Provide the (x, y) coordinate of the cell's center where the given text is located.  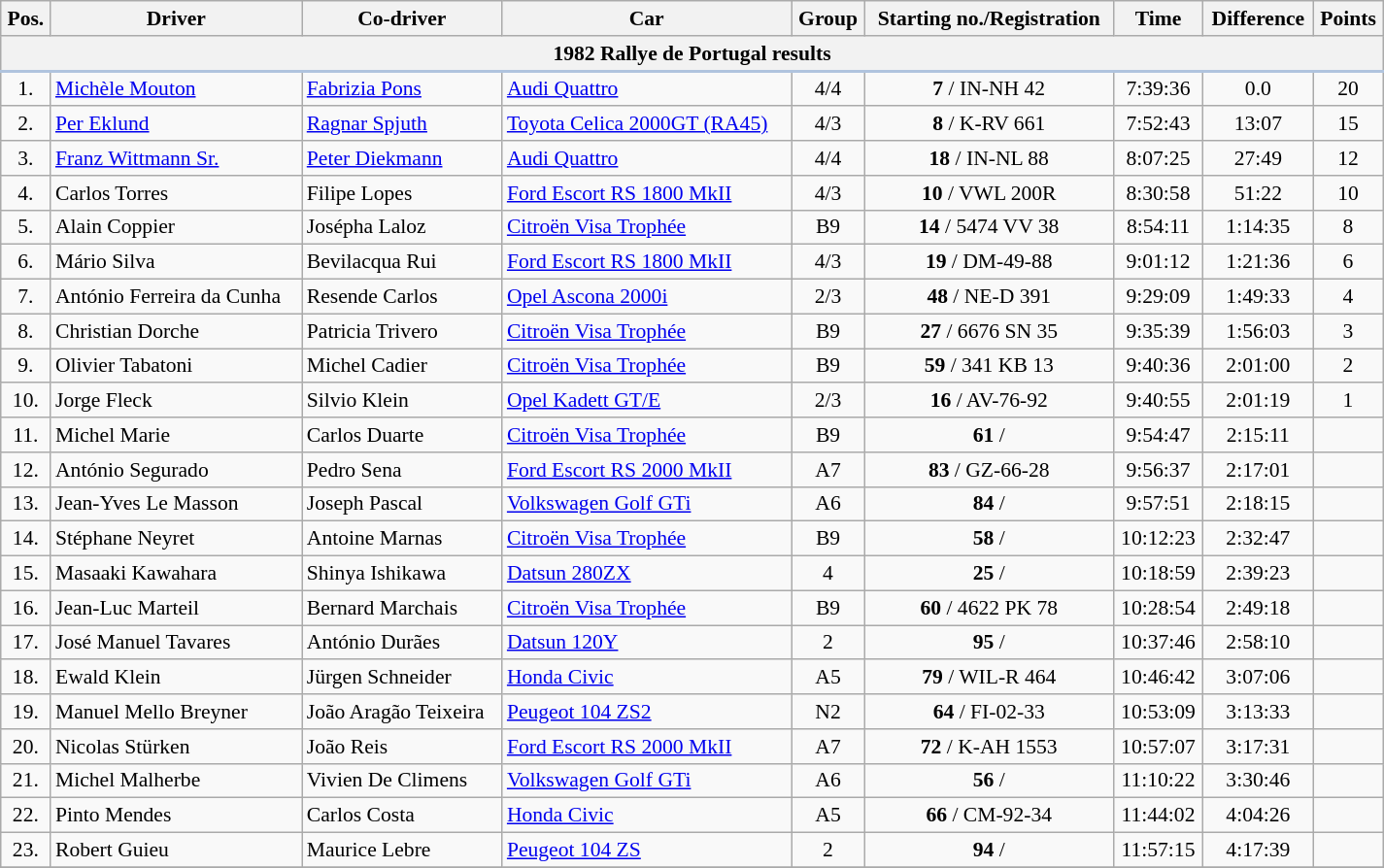
4. (25, 193)
27:49 (1259, 158)
3 (1348, 331)
2:39:23 (1259, 574)
10:53:09 (1158, 712)
Manuel Mello Breyner (177, 712)
Alain Coppier (177, 227)
59 / 341 KB 13 (989, 366)
7. (25, 297)
16 / AV-76-92 (989, 401)
1. (25, 88)
2:18:15 (1259, 504)
Peugeot 104 ZS (647, 851)
Resende Carlos (402, 297)
13. (25, 504)
Difference (1259, 18)
Pos. (25, 18)
Starting no./Registration (989, 18)
Carlos Costa (402, 816)
17. (25, 643)
2:17:01 (1259, 470)
Michel Malherbe (177, 781)
51:22 (1259, 193)
10:18:59 (1158, 574)
Masaaki Kawahara (177, 574)
3:13:33 (1259, 712)
60 / 4622 PK 78 (989, 608)
1:49:33 (1259, 297)
25 / (989, 574)
1:56:03 (1259, 331)
3:07:06 (1259, 678)
José Manuel Tavares (177, 643)
Pinto Mendes (177, 816)
8 (1348, 227)
21. (25, 781)
11:44:02 (1158, 816)
0.0 (1259, 88)
10:37:46 (1158, 643)
Bevilacqua Rui (402, 262)
2:01:00 (1259, 366)
12. (25, 470)
16. (25, 608)
João Aragão Teixeira (402, 712)
Co-driver (402, 18)
13:07 (1259, 124)
18 / IN-NL 88 (989, 158)
Christian Dorche (177, 331)
18. (25, 678)
5. (25, 227)
1:21:36 (1259, 262)
61 / (989, 435)
Carlos Duarte (402, 435)
14 / 5474 VV 38 (989, 227)
Pedro Sena (402, 470)
4:04:26 (1259, 816)
48 / NE-D 391 (989, 297)
3. (25, 158)
Jean-Yves Le Masson (177, 504)
14. (25, 539)
11:10:22 (1158, 781)
Jean-Luc Marteil (177, 608)
7:52:43 (1158, 124)
9:57:51 (1158, 504)
8. (25, 331)
Car (647, 18)
Olivier Tabatoni (177, 366)
Michel Cadier (402, 366)
9:40:55 (1158, 401)
27 / 6676 SN 35 (989, 331)
Antoine Marnas (402, 539)
Michel Marie (177, 435)
10:46:42 (1158, 678)
Patricia Trivero (402, 331)
Peugeot 104 ZS2 (647, 712)
83 / GZ-66-28 (989, 470)
Mário Silva (177, 262)
Jürgen Schneider (402, 678)
Stéphane Neyret (177, 539)
56 / (989, 781)
Shinya Ishikawa (402, 574)
23. (25, 851)
Vivien De Climens (402, 781)
Opel Ascona 2000i (647, 297)
10 (1348, 193)
84 / (989, 504)
8:07:25 (1158, 158)
2:32:47 (1259, 539)
15 (1348, 124)
Bernard Marchais (402, 608)
19 / DM-49-88 (989, 262)
Josépha Laloz (402, 227)
8:30:58 (1158, 193)
Toyota Celica 2000GT (RA45) (647, 124)
Ragnar Spjuth (402, 124)
Jorge Fleck (177, 401)
12 (1348, 158)
Per Eklund (177, 124)
19. (25, 712)
11. (25, 435)
9. (25, 366)
Peter Diekmann (402, 158)
Time (1158, 18)
1982 Rallye de Portugal results (692, 53)
10 / VWL 200R (989, 193)
Silvio Klein (402, 401)
2:01:19 (1259, 401)
20. (25, 747)
10:28:54 (1158, 608)
6. (25, 262)
Nicolas Stürken (177, 747)
Maurice Lebre (402, 851)
João Reis (402, 747)
Datsun 120Y (647, 643)
António Durães (402, 643)
66 / CM-92-34 (989, 816)
9:01:12 (1158, 262)
64 / FI-02-33 (989, 712)
Points (1348, 18)
Robert Guieu (177, 851)
9:56:37 (1158, 470)
10. (25, 401)
Opel Kadett GT/E (647, 401)
94 / (989, 851)
20 (1348, 88)
15. (25, 574)
10:12:23 (1158, 539)
8:54:11 (1158, 227)
11:57:15 (1158, 851)
Group (828, 18)
1 (1348, 401)
9:35:39 (1158, 331)
9:40:36 (1158, 366)
1:14:35 (1259, 227)
Ewald Klein (177, 678)
Filipe Lopes (402, 193)
Franz Wittmann Sr. (177, 158)
Datsun 280ZX (647, 574)
10:57:07 (1158, 747)
9:54:47 (1158, 435)
9:29:09 (1158, 297)
2. (25, 124)
7 / IN-NH 42 (989, 88)
N2 (828, 712)
Michèle Mouton (177, 88)
António Ferreira da Cunha (177, 297)
Fabrizia Pons (402, 88)
58 / (989, 539)
Driver (177, 18)
95 / (989, 643)
2:15:11 (1259, 435)
4:17:39 (1259, 851)
3:17:31 (1259, 747)
72 / K-AH 1553 (989, 747)
8 / K-RV 661 (989, 124)
António Segurado (177, 470)
2:58:10 (1259, 643)
7:39:36 (1158, 88)
6 (1348, 262)
Carlos Torres (177, 193)
79 / WIL-R 464 (989, 678)
3:30:46 (1259, 781)
22. (25, 816)
2:49:18 (1259, 608)
Joseph Pascal (402, 504)
